Search for the cell housing the specified text and yield its [X, Y] center coordinate. 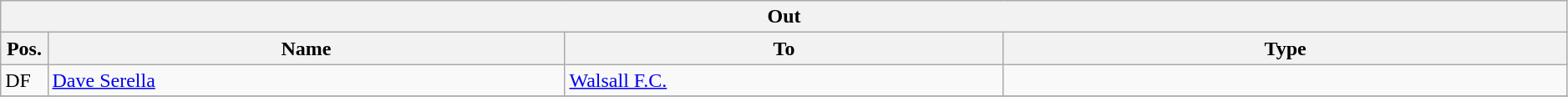
Type [1285, 48]
Pos. [24, 48]
DF [24, 80]
Dave Serella [306, 80]
Walsall F.C. [784, 80]
Name [306, 48]
To [784, 48]
Out [784, 17]
